Find where the given text appears and provide that cell's center as [X, Y] coordinate. 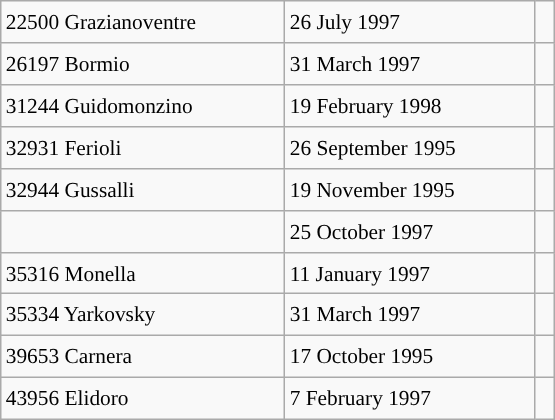
32931 Ferioli [143, 148]
39653 Carnera [143, 357]
35334 Yarkovsky [143, 315]
35316 Monella [143, 273]
43956 Elidoro [143, 399]
26 July 1997 [410, 22]
25 October 1997 [410, 231]
19 November 1995 [410, 189]
26197 Bormio [143, 64]
19 February 1998 [410, 106]
32944 Gussalli [143, 189]
22500 Grazianoventre [143, 22]
17 October 1995 [410, 357]
11 January 1997 [410, 273]
7 February 1997 [410, 399]
31244 Guidomonzino [143, 106]
26 September 1995 [410, 148]
